Output the [x, y] coordinate of the center of the cell containing the given text.  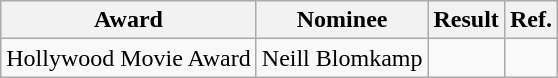
Award [129, 20]
Hollywood Movie Award [129, 58]
Nominee [342, 20]
Neill Blomkamp [342, 58]
Result [466, 20]
Ref. [530, 20]
